Return [X, Y] of the center of cell containing provided text 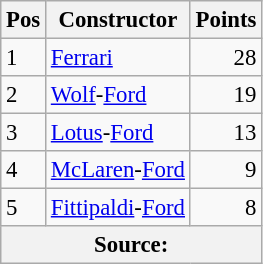
4 [24, 170]
2 [24, 95]
9 [226, 170]
3 [24, 133]
Ferrari [118, 58]
13 [226, 133]
1 [24, 58]
Pos [24, 20]
Constructor [118, 20]
Fittipaldi-Ford [118, 208]
Points [226, 20]
Source: [132, 245]
19 [226, 95]
Lotus-Ford [118, 133]
8 [226, 208]
Wolf-Ford [118, 95]
28 [226, 58]
5 [24, 208]
McLaren-Ford [118, 170]
